Return the [x, y] coordinate for the center point of the cell that contains the specified text.  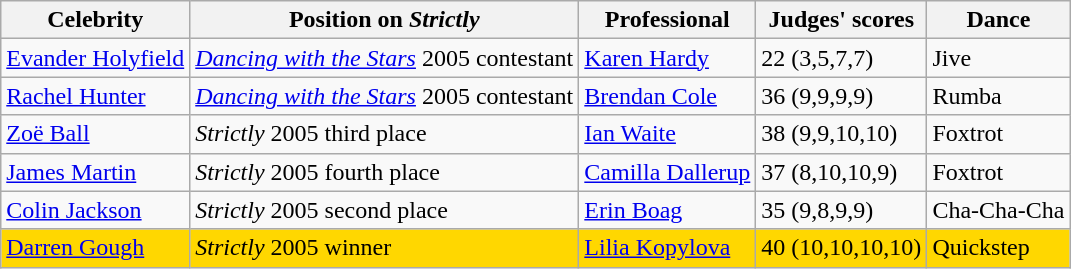
Karen Hardy [668, 58]
Quickstep [998, 248]
Brendan Cole [668, 96]
37 (8,10,10,9) [842, 172]
Rachel Hunter [96, 96]
Judges' scores [842, 20]
Camilla Dallerup [668, 172]
Strictly 2005 winner [384, 248]
James Martin [96, 172]
Evander Holyfield [96, 58]
36 (9,9,9,9) [842, 96]
Zoë Ball [96, 134]
35 (9,8,9,9) [842, 210]
Strictly 2005 second place [384, 210]
Jive [998, 58]
Ian Waite [668, 134]
Lilia Kopylova [668, 248]
Strictly 2005 third place [384, 134]
Dance [998, 20]
Cha-Cha-Cha [998, 210]
22 (3,5,7,7) [842, 58]
Professional [668, 20]
Rumba [998, 96]
Strictly 2005 fourth place [384, 172]
Colin Jackson [96, 210]
40 (10,10,10,10) [842, 248]
Celebrity [96, 20]
Position on Strictly [384, 20]
Erin Boag [668, 210]
38 (9,9,10,10) [842, 134]
Darren Gough [96, 248]
